Provide the (x, y) coordinate of the cell's center where the given text is located.  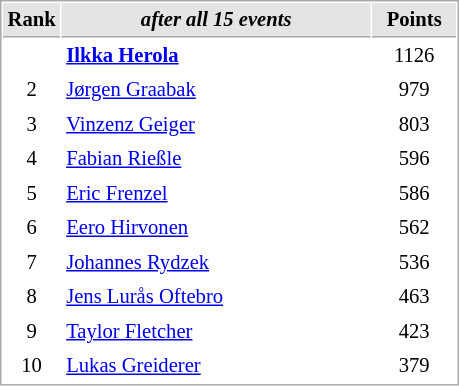
3 (32, 124)
586 (414, 194)
979 (414, 90)
Taylor Fletcher (216, 332)
Vinzenz Geiger (216, 124)
5 (32, 194)
423 (414, 332)
6 (32, 228)
Jørgen Graabak (216, 90)
562 (414, 228)
7 (32, 262)
Ilkka Herola (216, 56)
9 (32, 332)
Lukas Greiderer (216, 366)
1126 (414, 56)
596 (414, 158)
Jens Lurås Oftebro (216, 296)
Points (414, 20)
Fabian Rießle (216, 158)
536 (414, 262)
Eric Frenzel (216, 194)
Rank (32, 20)
379 (414, 366)
803 (414, 124)
after all 15 events (216, 20)
10 (32, 366)
Johannes Rydzek (216, 262)
4 (32, 158)
8 (32, 296)
2 (32, 90)
Eero Hirvonen (216, 228)
463 (414, 296)
